Scan for the cell matching the given text and deliver its (x, y) coordinate at center. 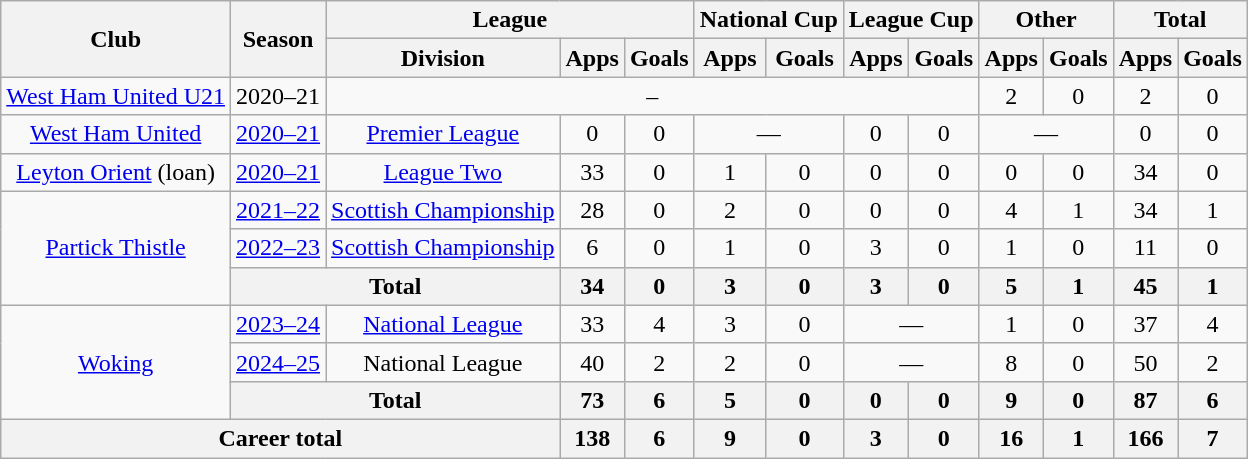
73 (592, 400)
8 (1011, 362)
11 (1145, 248)
138 (592, 438)
40 (592, 362)
16 (1011, 438)
Partick Thistle (116, 248)
League Two (443, 172)
7 (1213, 438)
2022–23 (278, 248)
National Cup (768, 20)
– (652, 96)
2021–22 (278, 210)
Premier League (443, 134)
87 (1145, 400)
50 (1145, 362)
Division (443, 58)
2024–25 (278, 362)
West Ham United U21 (116, 96)
45 (1145, 286)
37 (1145, 324)
Other (1046, 20)
West Ham United (116, 134)
Career total (280, 438)
166 (1145, 438)
2023–24 (278, 324)
Season (278, 39)
Club (116, 39)
28 (592, 210)
Woking (116, 362)
Leyton Orient (loan) (116, 172)
League (510, 20)
League Cup (911, 20)
